Extract the (x, y) coordinate from the center of the cell holding the provided text.  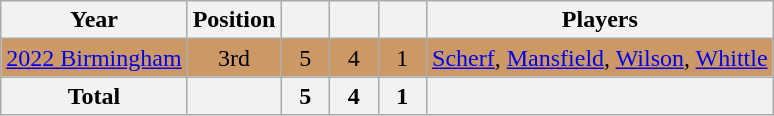
Position (234, 20)
Players (600, 20)
Total (94, 96)
Scherf, Mansfield, Wilson, Whittle (600, 58)
3rd (234, 58)
Year (94, 20)
2022 Birmingham (94, 58)
